Find where the given text appears and provide that cell's center as [X, Y] coordinate. 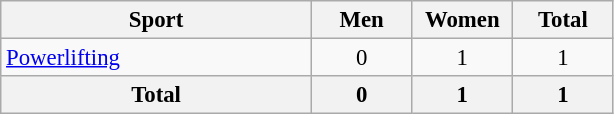
Women [462, 20]
Sport [156, 20]
Powerlifting [156, 58]
Men [362, 20]
